Pinpoint the cell where the given text exists, returning its (X, Y) midpoint coordinate. 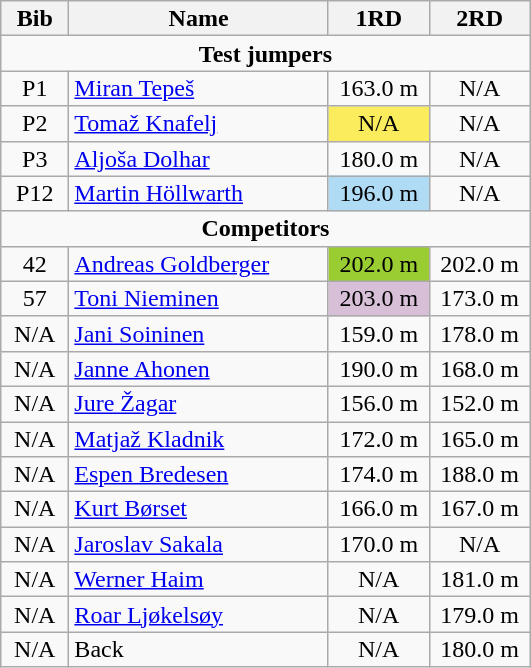
165.0 m (480, 440)
168.0 m (480, 368)
Miran Tepeš (198, 88)
Competitors (266, 228)
Espen Bredesen (198, 474)
173.0 m (480, 298)
159.0 m (378, 334)
Name (198, 18)
P1 (35, 88)
Jaroslav Sakala (198, 544)
188.0 m (480, 474)
Martin Höllwarth (198, 194)
172.0 m (378, 440)
181.0 m (480, 580)
Tomaž Knafelj (198, 124)
57 (35, 298)
156.0 m (378, 404)
203.0 m (378, 298)
Toni Nieminen (198, 298)
Bib (35, 18)
163.0 m (378, 88)
Werner Haim (198, 580)
166.0 m (378, 510)
196.0 m (378, 194)
Jani Soininen (198, 334)
Jure Žagar (198, 404)
P3 (35, 158)
167.0 m (480, 510)
42 (35, 264)
2RD (480, 18)
174.0 m (378, 474)
Janne Ahonen (198, 368)
Andreas Goldberger (198, 264)
Test jumpers (266, 54)
190.0 m (378, 368)
Roar Ljøkelsøy (198, 614)
P12 (35, 194)
Back (198, 650)
Matjaž Kladnik (198, 440)
179.0 m (480, 614)
152.0 m (480, 404)
P2 (35, 124)
170.0 m (378, 544)
Kurt Børset (198, 510)
178.0 m (480, 334)
1RD (378, 18)
Aljoša Dolhar (198, 158)
